Locate the cell with the specified text and output its [x, y] center coordinate. 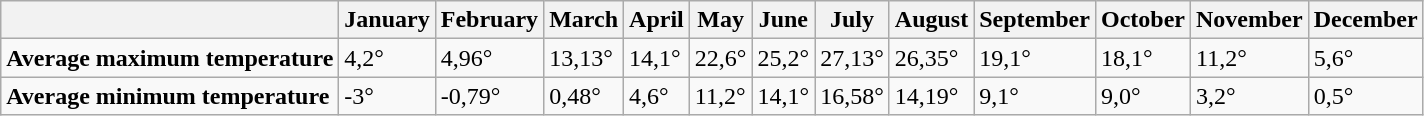
9,1° [1035, 96]
4,2° [387, 58]
14,19° [931, 96]
August [931, 20]
-0,79° [489, 96]
4,96° [489, 58]
January [387, 20]
26,35° [931, 58]
0,5° [1366, 96]
0,48° [584, 96]
March [584, 20]
Average minimum temperature [170, 96]
22,6° [720, 58]
July [852, 20]
16,58° [852, 96]
December [1366, 20]
June [784, 20]
18,1° [1142, 58]
May [720, 20]
November [1249, 20]
October [1142, 20]
February [489, 20]
Average maximum temperature [170, 58]
27,13° [852, 58]
-3° [387, 96]
3,2° [1249, 96]
September [1035, 20]
13,13° [584, 58]
4,6° [657, 96]
25,2° [784, 58]
5,6° [1366, 58]
9,0° [1142, 96]
19,1° [1035, 58]
April [657, 20]
